Output the [x, y] coordinate of the center of the cell containing the given text.  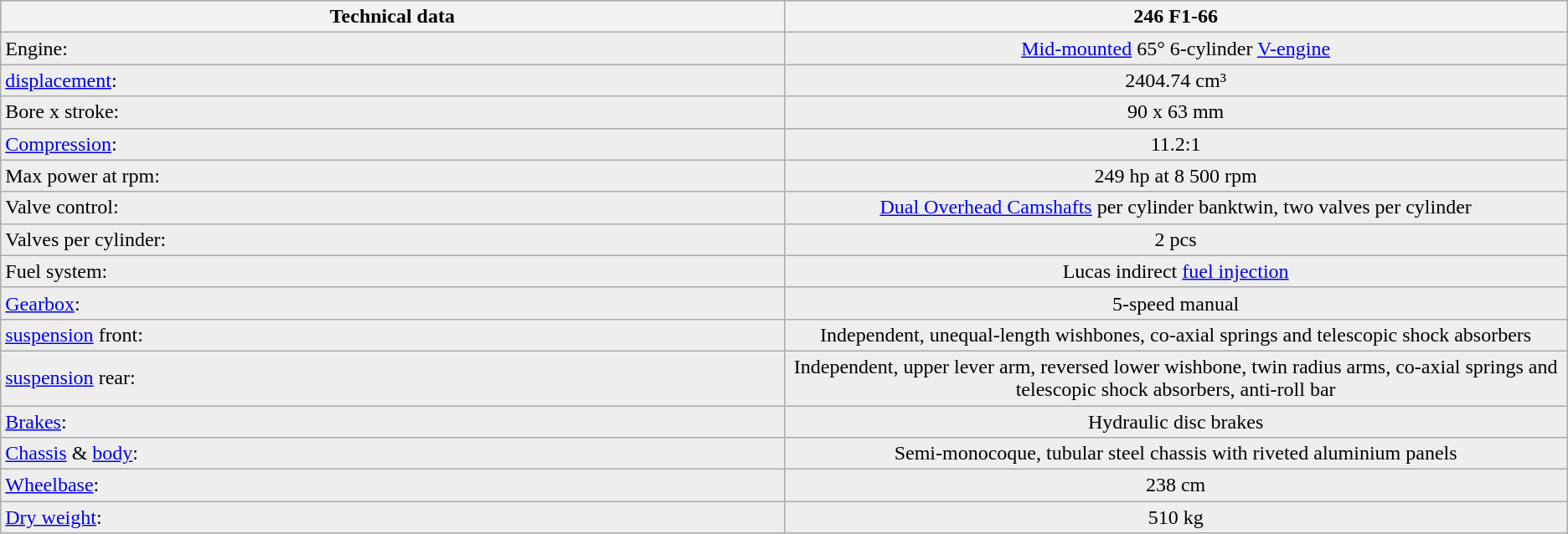
suspension rear: [392, 378]
Compression: [392, 144]
Mid-mounted 65° 6-cylinder V-engine [1176, 49]
Semi-monocoque, tubular steel chassis with riveted aluminium panels [1176, 454]
90 x 63 mm [1176, 112]
Dry weight: [392, 517]
Bore x stroke: [392, 112]
238 cm [1176, 485]
Hydraulic disc brakes [1176, 421]
Brakes: [392, 421]
5-speed manual [1176, 303]
Max power at rpm: [392, 176]
displacement: [392, 80]
Independent, upper lever arm, reversed lower wishbone, twin radius arms, co-axial springs and telescopic shock absorbers, anti-roll bar [1176, 378]
Lucas indirect fuel injection [1176, 271]
Chassis & body: [392, 454]
suspension front: [392, 335]
Valves per cylinder: [392, 239]
246 F1-66 [1176, 17]
2 pcs [1176, 239]
Wheelbase: [392, 485]
2404.74 cm³ [1176, 80]
Engine: [392, 49]
Dual Overhead Camshafts per cylinder banktwin, two valves per cylinder [1176, 208]
510 kg [1176, 517]
Technical data [392, 17]
Independent, unequal-length wishbones, co-axial springs and telescopic shock absorbers [1176, 335]
Valve control: [392, 208]
11.2:1 [1176, 144]
249 hp at 8 500 rpm [1176, 176]
Gearbox: [392, 303]
Fuel system: [392, 271]
